Pinpoint the cell where the given text exists, returning its (x, y) midpoint coordinate. 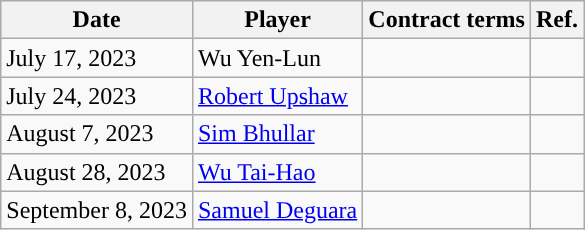
Wu Tai-Hao (277, 172)
August 28, 2023 (97, 172)
September 8, 2023 (97, 210)
Contract terms (447, 20)
Robert Upshaw (277, 96)
Player (277, 20)
July 24, 2023 (97, 96)
Sim Bhullar (277, 134)
Date (97, 20)
Ref. (556, 20)
Wu Yen-Lun (277, 58)
Samuel Deguara (277, 210)
July 17, 2023 (97, 58)
August 7, 2023 (97, 134)
